Return [X, Y] of the center of cell containing provided text 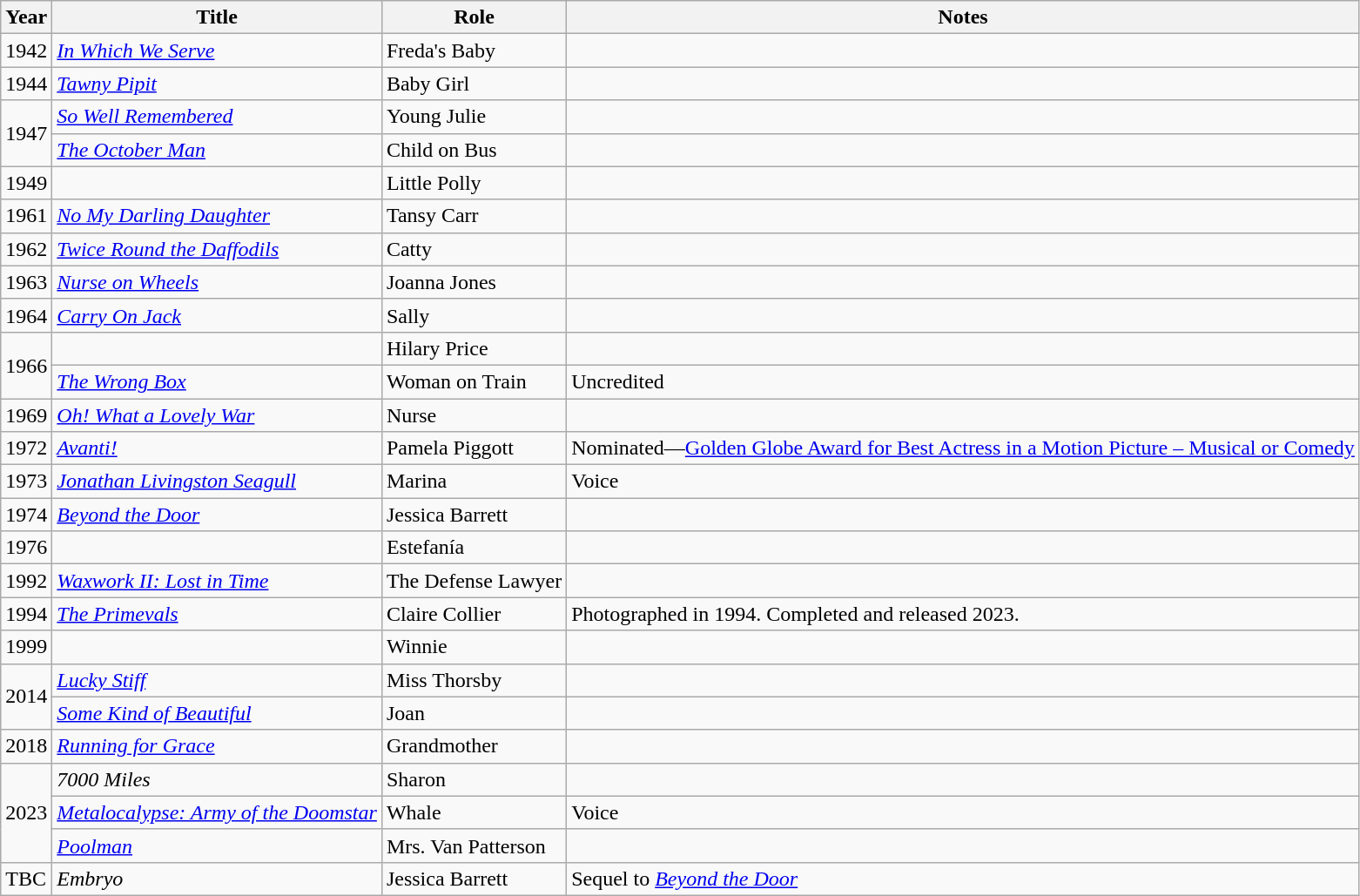
Carry On Jack [218, 315]
1999 [26, 647]
Winnie [474, 647]
1961 [26, 216]
1973 [26, 482]
Nominated—Golden Globe Award for Best Actress in a Motion Picture – Musical or Comedy [963, 448]
1992 [26, 581]
In Which We Serve [218, 51]
1972 [26, 448]
Sequel to Beyond the Door [963, 879]
2014 [26, 697]
2018 [26, 746]
Claire Collier [474, 614]
Avanti! [218, 448]
Little Polly [474, 183]
1966 [26, 365]
Uncredited [963, 381]
Estefanía [474, 548]
Some Kind of Beautiful [218, 713]
Lucky Stiff [218, 680]
Metalocalypse: Army of the Doomstar [218, 812]
Hilary Price [474, 348]
Nurse [474, 415]
1994 [26, 614]
Twice Round the Daffodils [218, 249]
Joanna Jones [474, 282]
The Defense Lawyer [474, 581]
Miss Thorsby [474, 680]
Grandmother [474, 746]
1962 [26, 249]
Joan [474, 713]
So Well Remembered [218, 117]
Poolman [218, 845]
Oh! What a Lovely War [218, 415]
7000 Miles [218, 779]
1976 [26, 548]
TBC [26, 879]
Photographed in 1994. Completed and released 2023. [963, 614]
Child on Bus [474, 150]
Beyond the Door [218, 515]
Sally [474, 315]
1944 [26, 84]
Woman on Train [474, 381]
Title [218, 17]
No My Darling Daughter [218, 216]
Sharon [474, 779]
Mrs. Van Patterson [474, 845]
1963 [26, 282]
1964 [26, 315]
1969 [26, 415]
Waxwork II: Lost in Time [218, 581]
Role [474, 17]
2023 [26, 812]
Running for Grace [218, 746]
Whale [474, 812]
Catty [474, 249]
1947 [26, 133]
1942 [26, 51]
Jonathan Livingston Seagull [218, 482]
Embryo [218, 879]
Pamela Piggott [474, 448]
Notes [963, 17]
The Wrong Box [218, 381]
The October Man [218, 150]
Tansy Carr [474, 216]
The Primevals [218, 614]
Tawny Pipit [218, 84]
Nurse on Wheels [218, 282]
Baby Girl [474, 84]
Young Julie [474, 117]
1949 [26, 183]
Year [26, 17]
Freda's Baby [474, 51]
1974 [26, 515]
Marina [474, 482]
